Provide the [X, Y] coordinate of the cell's center where the given text is located.  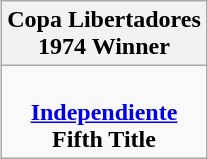
IndependienteFifth Title [104, 112]
Copa Libertadores1974 Winner [104, 34]
